For the text-containing cell, return its midpoint in [x, y] coordinate format. 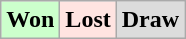
Won [30, 20]
Lost [88, 20]
Draw [150, 20]
